Return [X, Y] of the center of cell containing provided text 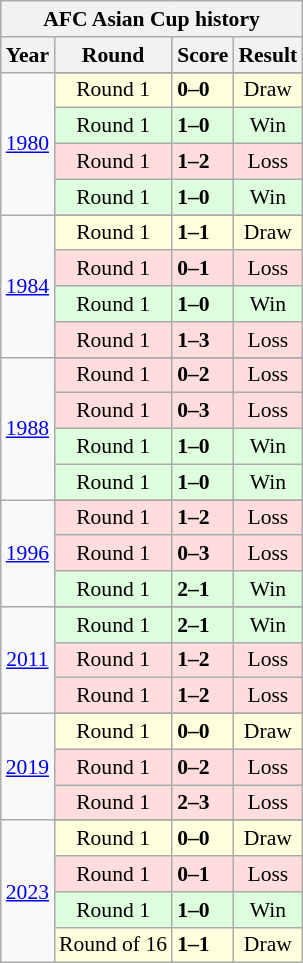
1984 [28, 286]
Round of 16 [113, 945]
Result [268, 55]
1988 [28, 428]
1–3 [202, 340]
1980 [28, 143]
Round [113, 55]
2023 [28, 892]
2–3 [202, 803]
2011 [28, 660]
Score [202, 55]
2019 [28, 768]
Year [28, 55]
1996 [28, 554]
AFC Asian Cup history [152, 19]
